For the text-containing cell, return its midpoint in (X, Y) coordinate format. 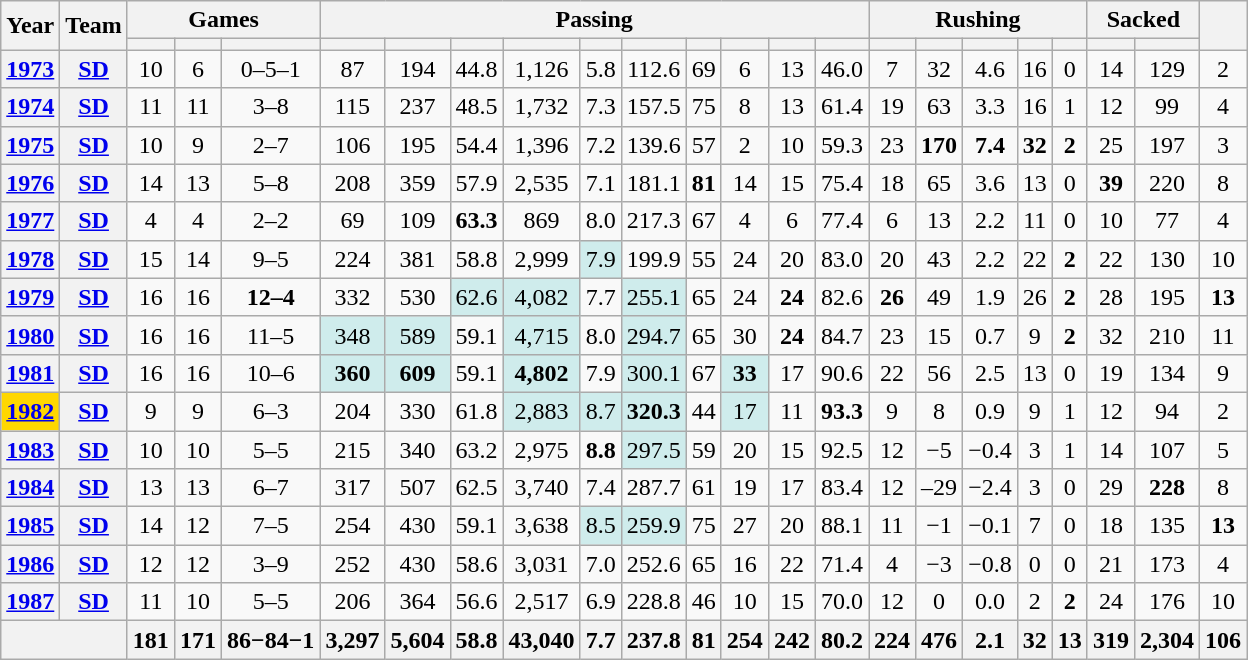
109 (418, 221)
63.2 (476, 449)
43 (940, 259)
2–2 (270, 221)
55 (704, 259)
381 (418, 259)
869 (542, 221)
−0.1 (990, 526)
49 (940, 297)
507 (418, 488)
27 (744, 526)
44 (704, 411)
228.8 (654, 602)
5,604 (418, 640)
92.5 (842, 449)
206 (352, 602)
7.2 (600, 145)
48.5 (476, 107)
135 (1166, 526)
87 (352, 69)
3,740 (542, 488)
252.6 (654, 564)
−2.4 (990, 488)
320.3 (654, 411)
30 (744, 335)
8.5 (600, 526)
317 (352, 488)
0–5–1 (270, 69)
340 (418, 449)
217.3 (654, 221)
204 (352, 411)
319 (1110, 640)
54.4 (476, 145)
1975 (30, 145)
107 (1166, 449)
Year (30, 26)
197 (1166, 145)
5.8 (600, 69)
297.5 (654, 449)
129 (1166, 69)
1979 (30, 297)
4,802 (542, 373)
88.1 (842, 526)
0.9 (990, 411)
1982 (30, 411)
Sacked (1143, 20)
173 (1166, 564)
86−84−1 (270, 640)
−1 (940, 526)
112.6 (654, 69)
93.3 (842, 411)
57 (704, 145)
83.0 (842, 259)
3.6 (990, 183)
1985 (30, 526)
130 (1166, 259)
1981 (30, 373)
7–5 (270, 526)
181 (150, 640)
83.4 (842, 488)
8.8 (600, 449)
2,975 (542, 449)
220 (1166, 183)
61.8 (476, 411)
1983 (30, 449)
94 (1166, 411)
1,732 (542, 107)
2,517 (542, 602)
1976 (30, 183)
1980 (30, 335)
3,638 (542, 526)
62.5 (476, 488)
139.6 (654, 145)
208 (352, 183)
−0.4 (990, 449)
59.3 (842, 145)
134 (1166, 373)
364 (418, 602)
5 (1222, 449)
7.0 (600, 564)
589 (418, 335)
252 (352, 564)
3.3 (990, 107)
59 (704, 449)
300.1 (654, 373)
1974 (30, 107)
1986 (30, 564)
2,883 (542, 411)
242 (792, 640)
44.8 (476, 69)
7.1 (600, 183)
5–8 (270, 183)
0.0 (990, 602)
−5 (940, 449)
1973 (30, 69)
176 (1166, 602)
1,126 (542, 69)
2,304 (1166, 640)
56 (940, 373)
157.5 (654, 107)
0.7 (990, 335)
63.3 (476, 221)
2–7 (270, 145)
3–8 (270, 107)
237 (418, 107)
4,715 (542, 335)
170 (940, 145)
71.4 (842, 564)
3–9 (270, 564)
3,031 (542, 564)
33 (744, 373)
Games (224, 20)
2.1 (990, 640)
2,999 (542, 259)
2,535 (542, 183)
10–6 (270, 373)
255.1 (654, 297)
1984 (30, 488)
39 (1110, 183)
181.1 (654, 183)
12–4 (270, 297)
210 (1166, 335)
530 (418, 297)
215 (352, 449)
6–3 (270, 411)
7.3 (600, 107)
1987 (30, 602)
Team (94, 26)
360 (352, 373)
61.4 (842, 107)
29 (1110, 488)
2.5 (990, 373)
21 (1110, 564)
332 (352, 297)
199.9 (654, 259)
46.0 (842, 69)
237.8 (654, 640)
Rushing (978, 20)
75.4 (842, 183)
1,396 (542, 145)
115 (352, 107)
28 (1110, 297)
80.2 (842, 640)
1978 (30, 259)
476 (940, 640)
8.7 (600, 411)
294.7 (654, 335)
1.9 (990, 297)
6.9 (600, 602)
63 (940, 107)
82.6 (842, 297)
77 (1166, 221)
171 (198, 640)
11–5 (270, 335)
–29 (940, 488)
9–5 (270, 259)
58.6 (476, 564)
−3 (940, 564)
62.6 (476, 297)
359 (418, 183)
259.9 (654, 526)
194 (418, 69)
56.6 (476, 602)
46 (704, 602)
Passing (594, 20)
1977 (30, 221)
−0.8 (990, 564)
77.4 (842, 221)
3,297 (352, 640)
4.6 (990, 69)
6–7 (270, 488)
348 (352, 335)
84.7 (842, 335)
90.6 (842, 373)
99 (1166, 107)
61 (704, 488)
4,082 (542, 297)
57.9 (476, 183)
287.7 (654, 488)
25 (1110, 145)
228 (1166, 488)
70.0 (842, 602)
43,040 (542, 640)
330 (418, 411)
609 (418, 373)
